Extract the [x, y] coordinate from the center of the cell holding the provided text.  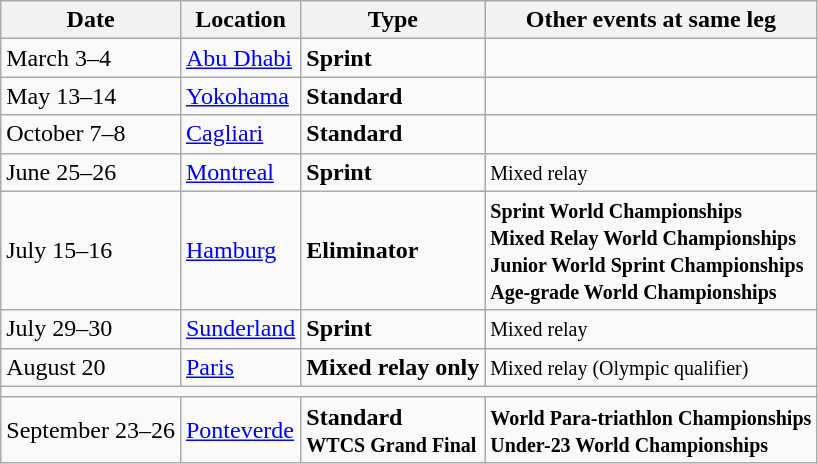
StandardWTCS Grand Final [393, 430]
Montreal [240, 172]
Date [91, 20]
July 15–16 [91, 250]
Other events at same leg [651, 20]
September 23–26 [91, 430]
Paris [240, 367]
Sunderland [240, 329]
May 13–14 [91, 96]
Hamburg [240, 250]
Ponteverde [240, 430]
July 29–30 [91, 329]
Sprint World ChampionshipsMixed Relay World ChampionshipsJunior World Sprint ChampionshipsAge-grade World Championships [651, 250]
Abu Dhabi [240, 58]
Yokohama [240, 96]
World Para-triathlon ChampionshipsUnder-23 World Championships [651, 430]
October 7–8 [91, 134]
Eliminator [393, 250]
Mixed relay (Olympic qualifier) [651, 367]
June 25–26 [91, 172]
Location [240, 20]
March 3–4 [91, 58]
August 20 [91, 367]
Cagliari [240, 134]
Mixed relay only [393, 367]
Type [393, 20]
